Find where the given text appears and provide that cell's center as [X, Y] coordinate. 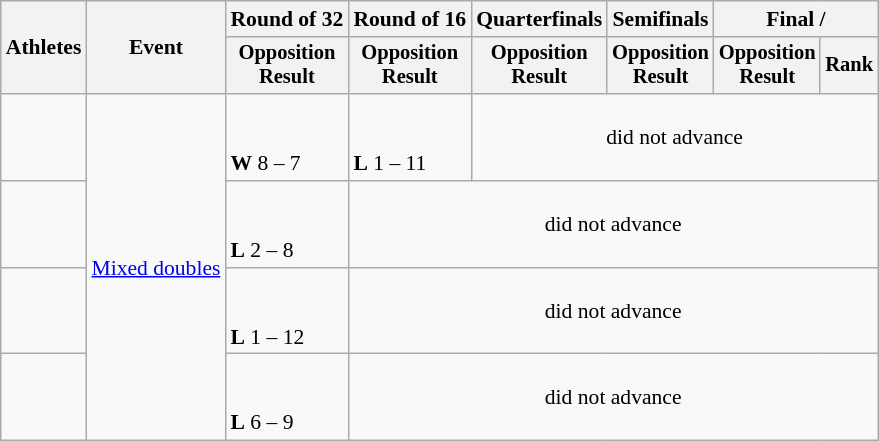
Rank [849, 66]
Final / [796, 19]
L 6 – 9 [286, 398]
Semifinals [660, 19]
Athletes [44, 48]
L 1 – 11 [410, 138]
Event [156, 48]
W 8 – 7 [286, 138]
L 2 – 8 [286, 224]
Quarterfinals [539, 19]
Round of 32 [286, 19]
Round of 16 [410, 19]
Mixed doubles [156, 267]
L 1 – 12 [286, 312]
